Return the (X, Y) coordinate for the center point of the cell that contains the specified text.  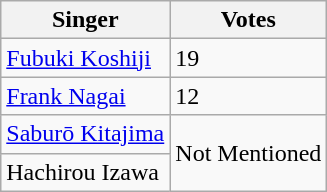
Singer (86, 20)
Frank Nagai (86, 96)
19 (248, 58)
Saburō Kitajima (86, 134)
Hachirou Izawa (86, 172)
Fubuki Koshiji (86, 58)
Votes (248, 20)
12 (248, 96)
Not Mentioned (248, 153)
